Return the [X, Y] coordinate for the center point of the cell that contains the specified text.  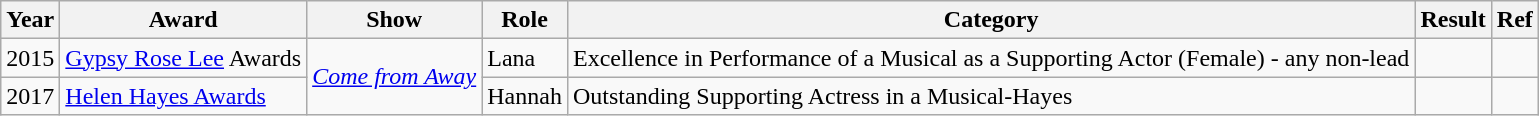
Gypsy Rose Lee Awards [184, 58]
Hannah [525, 96]
Come from Away [394, 77]
Result [1453, 20]
Award [184, 20]
2017 [30, 96]
Ref [1514, 20]
Excellence in Performance of a Musical as a Supporting Actor (Female) - any non-lead [990, 58]
Role [525, 20]
Year [30, 20]
Show [394, 20]
Lana [525, 58]
Outstanding Supporting Actress in a Musical-Hayes [990, 96]
Category [990, 20]
2015 [30, 58]
Helen Hayes Awards [184, 96]
